Provide the [x, y] coordinate of the cell's center where the given text is located.  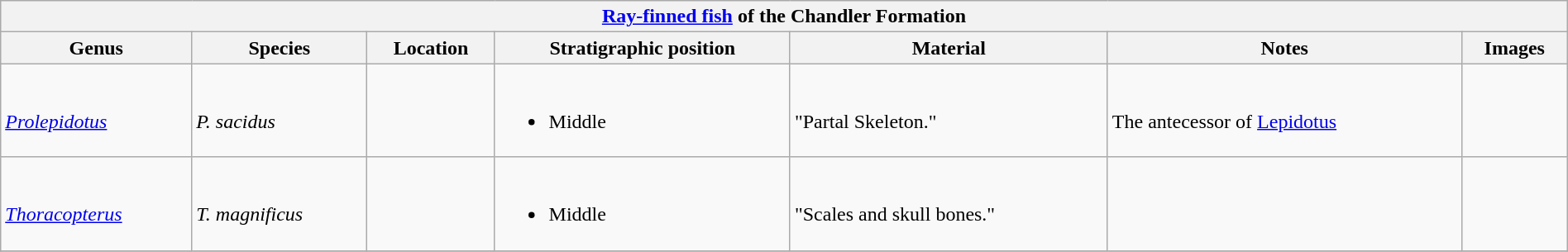
Images [1514, 48]
T. magnificus [280, 203]
"Scales and skull bones." [949, 203]
Stratigraphic position [642, 48]
Location [431, 48]
Prolepidotus [96, 111]
Genus [96, 48]
Notes [1284, 48]
Thoracopterus [96, 203]
P. sacidus [280, 111]
The antecessor of Lepidotus [1284, 111]
Species [280, 48]
Ray-finned fish of the Chandler Formation [784, 17]
Material [949, 48]
"Partal Skeleton." [949, 111]
